Identify which cell holds the provided text, then report its [X, Y] central coordinate. 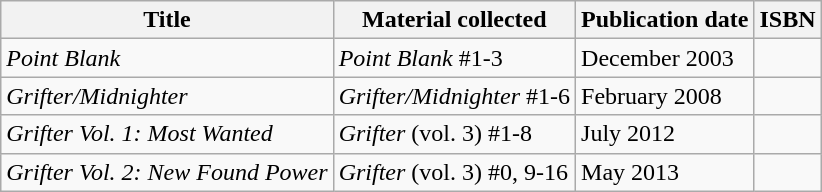
Publication date [665, 20]
December 2003 [665, 58]
Grifter/Midnighter [167, 96]
Point Blank #1-3 [454, 58]
July 2012 [665, 134]
May 2013 [665, 172]
Grifter Vol. 2: New Found Power [167, 172]
Grifter/Midnighter #1-6 [454, 96]
Title [167, 20]
Grifter Vol. 1: Most Wanted [167, 134]
Point Blank [167, 58]
Grifter (vol. 3) #1-8 [454, 134]
Grifter (vol. 3) #0, 9-16 [454, 172]
February 2008 [665, 96]
Material collected [454, 20]
ISBN [788, 20]
